Find where the given text appears and provide that cell's center as [X, Y] coordinate. 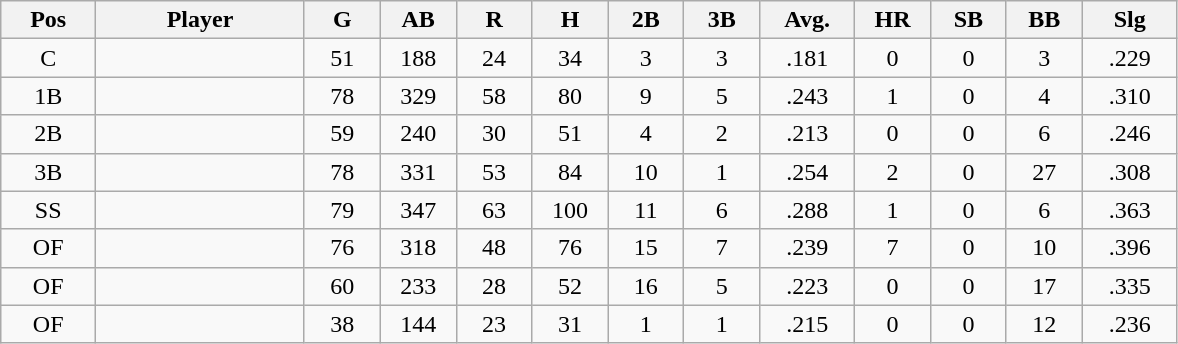
34 [570, 58]
.229 [1130, 58]
79 [342, 210]
.396 [1130, 248]
Player [200, 20]
144 [418, 324]
100 [570, 210]
12 [1044, 324]
52 [570, 286]
331 [418, 172]
23 [494, 324]
1B [48, 96]
R [494, 20]
329 [418, 96]
.181 [808, 58]
.215 [808, 324]
16 [646, 286]
60 [342, 286]
SB [968, 20]
11 [646, 210]
.308 [1130, 172]
188 [418, 58]
80 [570, 96]
15 [646, 248]
30 [494, 134]
347 [418, 210]
.213 [808, 134]
.335 [1130, 286]
17 [1044, 286]
.239 [808, 248]
.243 [808, 96]
.254 [808, 172]
318 [418, 248]
Avg. [808, 20]
38 [342, 324]
58 [494, 96]
84 [570, 172]
240 [418, 134]
C [48, 58]
.363 [1130, 210]
HR [893, 20]
.236 [1130, 324]
31 [570, 324]
.246 [1130, 134]
BB [1044, 20]
9 [646, 96]
.223 [808, 286]
.288 [808, 210]
24 [494, 58]
48 [494, 248]
53 [494, 172]
28 [494, 286]
AB [418, 20]
Pos [48, 20]
SS [48, 210]
233 [418, 286]
.310 [1130, 96]
63 [494, 210]
27 [1044, 172]
H [570, 20]
G [342, 20]
59 [342, 134]
Slg [1130, 20]
